Provide the (X, Y) coordinate of the cell's center where the given text is located.  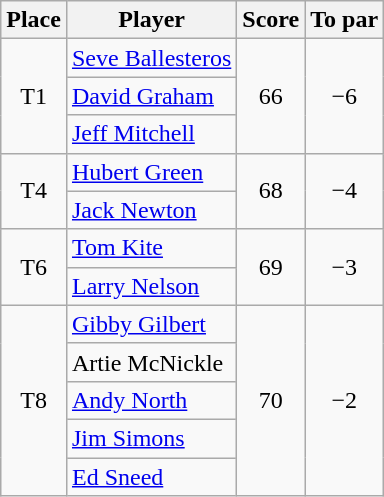
David Graham (151, 96)
Player (151, 20)
Artie McNickle (151, 362)
Tom Kite (151, 248)
−3 (344, 267)
Ed Sneed (151, 477)
68 (271, 191)
Gibby Gilbert (151, 324)
Jeff Mitchell (151, 134)
T8 (34, 400)
Hubert Green (151, 172)
T1 (34, 96)
T6 (34, 267)
Score (271, 20)
Jack Newton (151, 210)
Jim Simons (151, 438)
To par (344, 20)
−4 (344, 191)
T4 (34, 191)
−2 (344, 400)
Place (34, 20)
70 (271, 400)
Larry Nelson (151, 286)
69 (271, 267)
Andy North (151, 400)
Seve Ballesteros (151, 58)
−6 (344, 96)
66 (271, 96)
